For the text-containing cell, return its midpoint in (x, y) coordinate format. 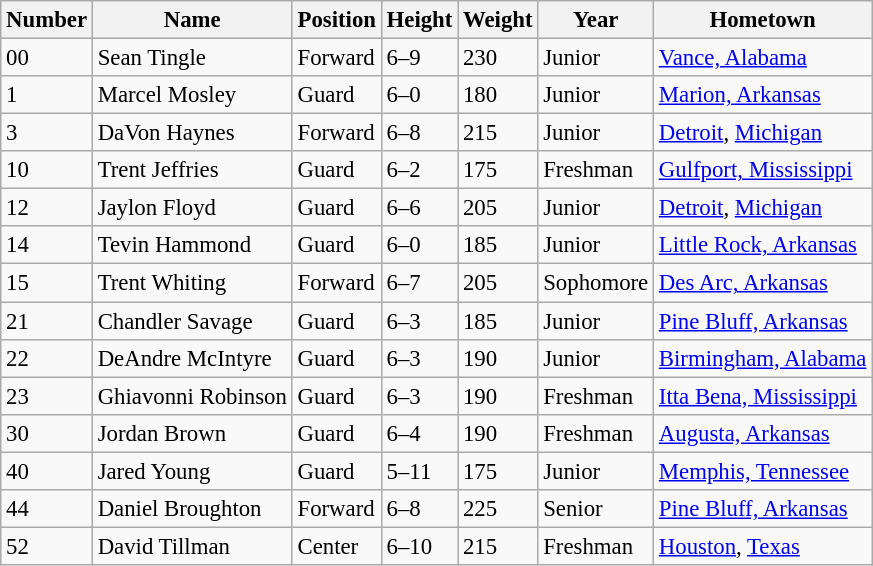
23 (47, 396)
44 (47, 509)
6–9 (419, 58)
DeAndre McIntyre (192, 358)
21 (47, 321)
6–2 (419, 170)
40 (47, 471)
Weight (498, 20)
22 (47, 358)
Jordan Brown (192, 433)
Jared Young (192, 471)
12 (47, 208)
Jaylon Floyd (192, 208)
Gulfport, Mississippi (763, 170)
6–10 (419, 546)
Memphis, Tennessee (763, 471)
Sean Tingle (192, 58)
225 (498, 509)
6–4 (419, 433)
Sophomore (596, 283)
230 (498, 58)
52 (47, 546)
Tevin Hammond (192, 245)
30 (47, 433)
15 (47, 283)
Hometown (763, 20)
Des Arc, Arkansas (763, 283)
14 (47, 245)
David Tillman (192, 546)
Height (419, 20)
Vance, Alabama (763, 58)
Name (192, 20)
Number (47, 20)
Daniel Broughton (192, 509)
DaVon Haynes (192, 133)
Trent Whiting (192, 283)
Little Rock, Arkansas (763, 245)
Birmingham, Alabama (763, 358)
Marion, Arkansas (763, 95)
Year (596, 20)
Position (336, 20)
Augusta, Arkansas (763, 433)
10 (47, 170)
Ghiavonni Robinson (192, 396)
Itta Bena, Mississippi (763, 396)
3 (47, 133)
1 (47, 95)
6–7 (419, 283)
Houston, Texas (763, 546)
180 (498, 95)
5–11 (419, 471)
Trent Jeffries (192, 170)
6–6 (419, 208)
Senior (596, 509)
00 (47, 58)
Marcel Mosley (192, 95)
Center (336, 546)
Chandler Savage (192, 321)
